Scan for the cell matching the given text and deliver its [X, Y] coordinate at center. 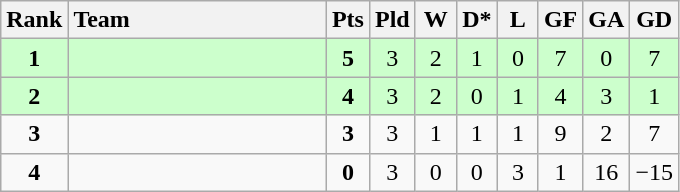
GD [654, 20]
Rank [34, 20]
9 [560, 134]
GA [606, 20]
D* [476, 20]
−15 [654, 172]
W [436, 20]
5 [348, 58]
Pld [392, 20]
L [518, 20]
16 [606, 172]
GF [560, 20]
Pts [348, 20]
Team [198, 20]
